Return (X, Y) of the center of cell containing provided text 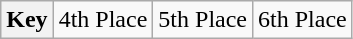
6th Place (303, 20)
4th Place (103, 20)
Key (27, 20)
5th Place (203, 20)
